Pinpoint the cell where the given text exists, returning its (X, Y) midpoint coordinate. 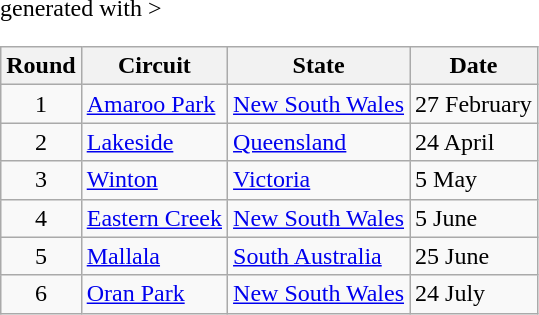
27 February (474, 104)
Date (474, 66)
6 (41, 294)
State (319, 66)
1 (41, 104)
Oran Park (154, 294)
24 July (474, 294)
5 (41, 256)
2 (41, 142)
Round (41, 66)
Amaroo Park (154, 104)
4 (41, 218)
Victoria (319, 180)
Eastern Creek (154, 218)
South Australia (319, 256)
24 April (474, 142)
5 June (474, 218)
Mallala (154, 256)
5 May (474, 180)
Circuit (154, 66)
Winton (154, 180)
3 (41, 180)
25 June (474, 256)
Queensland (319, 142)
Lakeside (154, 142)
